Find where the given text appears and provide that cell's center as [X, Y] coordinate. 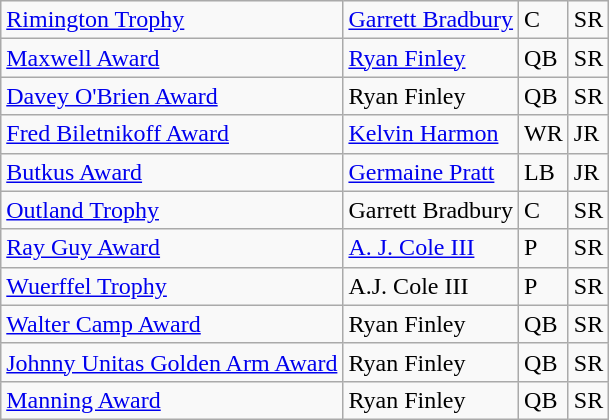
Johnny Unitas Golden Arm Award [172, 362]
A.J. Cole III [431, 286]
Germaine Pratt [431, 172]
Fred Biletnikoff Award [172, 134]
Wuerffel Trophy [172, 286]
Manning Award [172, 400]
Rimington Trophy [172, 20]
Davey O'Brien Award [172, 96]
A. J. Cole III [431, 248]
Butkus Award [172, 172]
WR [544, 134]
LB [544, 172]
Walter Camp Award [172, 324]
Ray Guy Award [172, 248]
Maxwell Award [172, 58]
Kelvin Harmon [431, 134]
Outland Trophy [172, 210]
